Pinpoint the cell where the given text exists, returning its [x, y] midpoint coordinate. 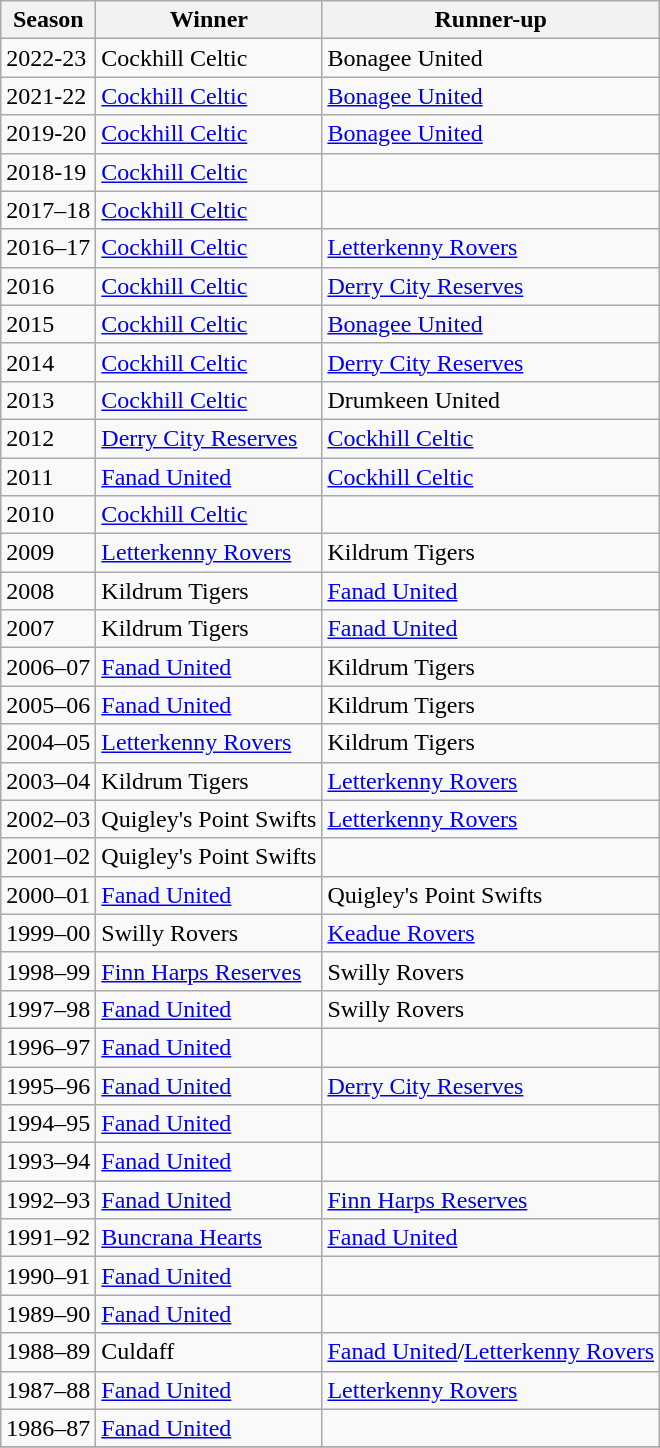
2014 [48, 362]
1997–98 [48, 1009]
Fanad United/Letterkenny Rovers [491, 1352]
Season [48, 20]
2010 [48, 515]
1986–87 [48, 1428]
1988–89 [48, 1352]
2013 [48, 400]
1998–99 [48, 971]
Runner-up [491, 20]
1991–92 [48, 1238]
2012 [48, 438]
2022-23 [48, 58]
2019-20 [48, 134]
2021-22 [48, 96]
2003–04 [48, 781]
1990–91 [48, 1276]
2015 [48, 324]
2016–17 [48, 248]
2018-19 [48, 172]
2005–06 [48, 705]
2008 [48, 591]
1993–94 [48, 1162]
2016 [48, 286]
2002–03 [48, 819]
2004–05 [48, 743]
2001–02 [48, 857]
1987–88 [48, 1390]
1996–97 [48, 1047]
1994–95 [48, 1124]
Drumkeen United [491, 400]
1995–96 [48, 1085]
1992–93 [48, 1200]
2000–01 [48, 895]
2011 [48, 477]
Keadue Rovers [491, 933]
2007 [48, 629]
1989–90 [48, 1314]
2017–18 [48, 210]
2006–07 [48, 667]
Buncrana Hearts [209, 1238]
1999–00 [48, 933]
Culdaff [209, 1352]
2009 [48, 553]
Winner [209, 20]
